Locate the cell with the specified text and output its [X, Y] center coordinate. 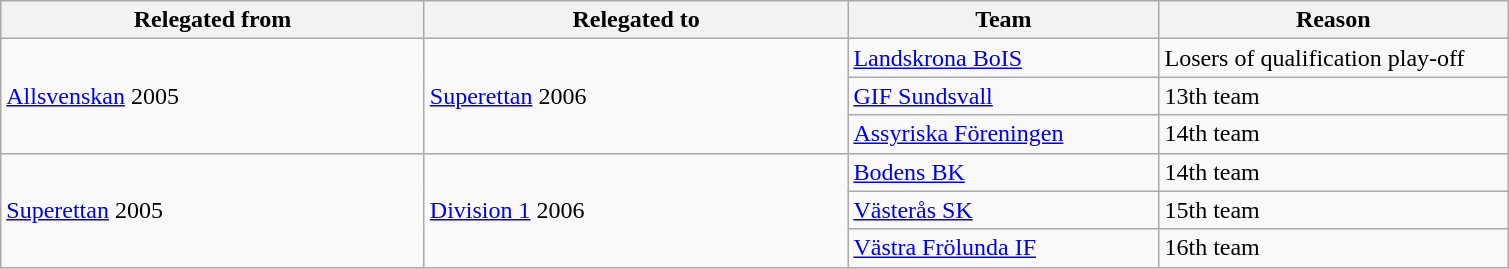
GIF Sundsvall [1004, 96]
13th team [1334, 96]
Landskrona BoIS [1004, 58]
Bodens BK [1004, 172]
Allsvenskan 2005 [213, 96]
Reason [1334, 20]
Relegated to [636, 20]
16th team [1334, 248]
Superettan 2006 [636, 96]
Relegated from [213, 20]
Assyriska Föreningen [1004, 134]
15th team [1334, 210]
Team [1004, 20]
Superettan 2005 [213, 210]
Losers of qualification play-off [1334, 58]
Västerås SK [1004, 210]
Västra Frölunda IF [1004, 248]
Division 1 2006 [636, 210]
